From the cell containing the given text, extract its center point as [X, Y] coordinate. 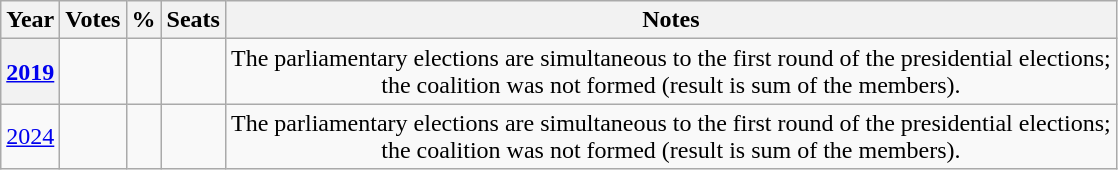
% [144, 20]
Year [30, 20]
2024 [30, 136]
2019 [30, 72]
Votes [93, 20]
Notes [670, 20]
Seats [193, 20]
